Locate the cell with the specified text and output its (x, y) center coordinate. 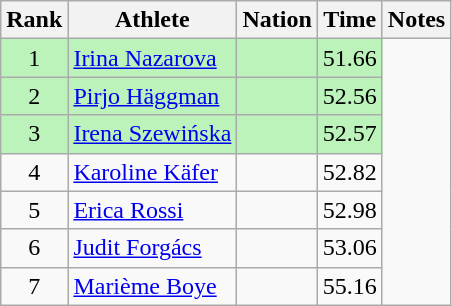
Rank (34, 20)
53.06 (350, 248)
Karoline Käfer (152, 172)
Time (350, 20)
51.66 (350, 58)
3 (34, 134)
7 (34, 286)
52.56 (350, 96)
55.16 (350, 286)
4 (34, 172)
1 (34, 58)
Erica Rossi (152, 210)
52.57 (350, 134)
Judit Forgács (152, 248)
Nation (277, 20)
5 (34, 210)
2 (34, 96)
Irena Szewińska (152, 134)
52.98 (350, 210)
Irina Nazarova (152, 58)
52.82 (350, 172)
Marième Boye (152, 286)
Notes (416, 20)
6 (34, 248)
Pirjo Häggman (152, 96)
Athlete (152, 20)
